From the cell containing the given text, extract its center point as (x, y) coordinate. 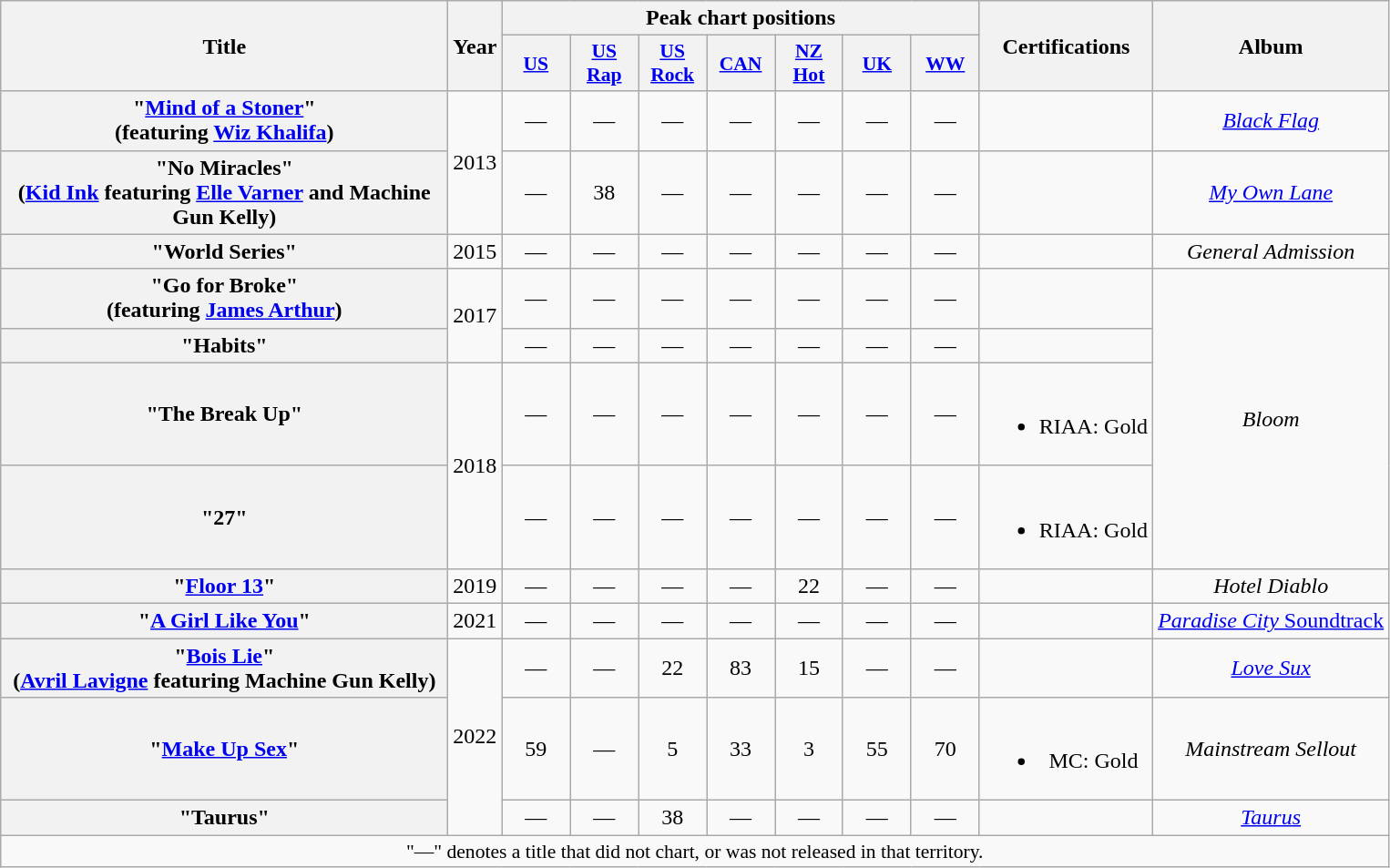
55 (876, 749)
"Bois Lie" (Avril Lavigne featuring Machine Gun Kelly) (224, 667)
Bloom (1272, 419)
USRock (672, 64)
UK (876, 64)
Peak chart positions (741, 18)
3 (809, 749)
Paradise City Soundtrack (1272, 620)
WW (945, 64)
"World Series" (224, 251)
"Go for Broke"(featuring James Arthur) (224, 299)
Taurus (1272, 818)
Black Flag (1272, 120)
Certifications (1066, 46)
USRap (605, 64)
5 (672, 749)
33 (741, 749)
MC: Gold (1066, 749)
2017 (475, 315)
2015 (475, 251)
"Habits" (224, 345)
Love Sux (1272, 667)
15 (809, 667)
"No Miracles"(Kid Ink featuring Elle Varner and Machine Gun Kelly) (224, 192)
2019 (475, 586)
Year (475, 46)
2021 (475, 620)
My Own Lane (1272, 192)
2022 (475, 736)
2018 (475, 465)
US (536, 64)
"Mind of a Stoner"(featuring Wiz Khalifa) (224, 120)
Mainstream Sellout (1272, 749)
"Floor 13" (224, 586)
Title (224, 46)
Hotel Diablo (1272, 586)
70 (945, 749)
General Admission (1272, 251)
"The Break Up" (224, 414)
"Make Up Sex" (224, 749)
83 (741, 667)
NZHot (809, 64)
Album (1272, 46)
"Taurus" (224, 818)
"A Girl Like You" (224, 620)
CAN (741, 64)
"27" (224, 517)
"—" denotes a title that did not chart, or was not released in that territory. (695, 852)
2013 (475, 162)
59 (536, 749)
